Provide the [x, y] coordinate of the cell's center where the given text is located.  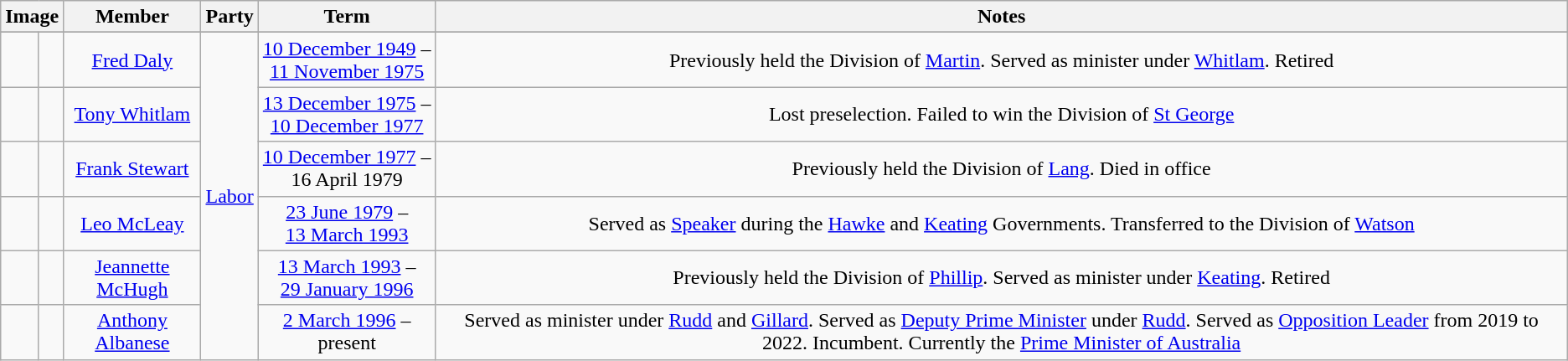
Party [230, 17]
13 March 1993 –29 January 1996 [347, 278]
Jeannette McHugh [132, 278]
Previously held the Division of Lang. Died in office [1002, 169]
Served as Speaker during the Hawke and Keating Governments. Transferred to the Division of Watson [1002, 223]
Previously held the Division of Martin. Served as minister under Whitlam. Retired [1002, 60]
Member [132, 17]
2 March 1996 –present [347, 332]
10 December 1949 –11 November 1975 [347, 60]
13 December 1975 –10 December 1977 [347, 114]
Notes [1002, 17]
Image [32, 17]
Frank Stewart [132, 169]
Leo McLeay [132, 223]
Fred Daly [132, 60]
Previously held the Division of Phillip. Served as minister under Keating. Retired [1002, 278]
10 December 1977 –16 April 1979 [347, 169]
Anthony Albanese [132, 332]
Term [347, 17]
Tony Whitlam [132, 114]
Labor [230, 196]
23 June 1979 –13 March 1993 [347, 223]
Lost preselection. Failed to win the Division of St George [1002, 114]
